Output the [X, Y] coordinate of the center of the cell containing the given text.  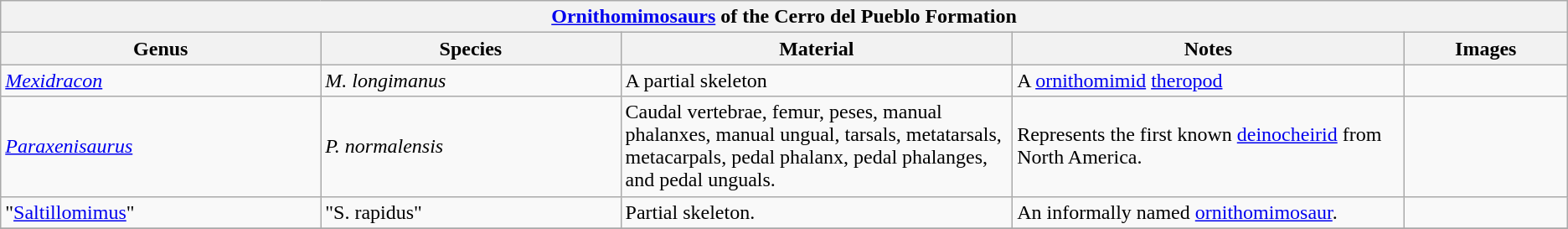
Genus [161, 49]
M. longimanus [471, 81]
Notes [1209, 49]
P. normalensis [471, 146]
Partial skeleton. [817, 212]
Represents the first known deinocheirid from North America. [1209, 146]
A ornithomimid theropod [1209, 81]
Ornithomimosaurs of the Cerro del Pueblo Formation [784, 17]
An informally named ornithomimosaur. [1209, 212]
A partial skeleton [817, 81]
"S. rapidus" [471, 212]
Images [1486, 49]
Material [817, 49]
Mexidracon [161, 81]
Paraxenisaurus [161, 146]
"Saltillomimus" [161, 212]
Species [471, 49]
